Pinpoint the cell where the given text exists, returning its [x, y] midpoint coordinate. 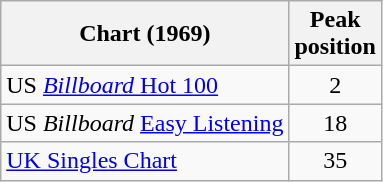
2 [335, 85]
35 [335, 161]
UK Singles Chart [145, 161]
US Billboard Easy Listening [145, 123]
US Billboard Hot 100 [145, 85]
Chart (1969) [145, 34]
Peakposition [335, 34]
18 [335, 123]
